Return [X, Y] of the center of cell containing provided text 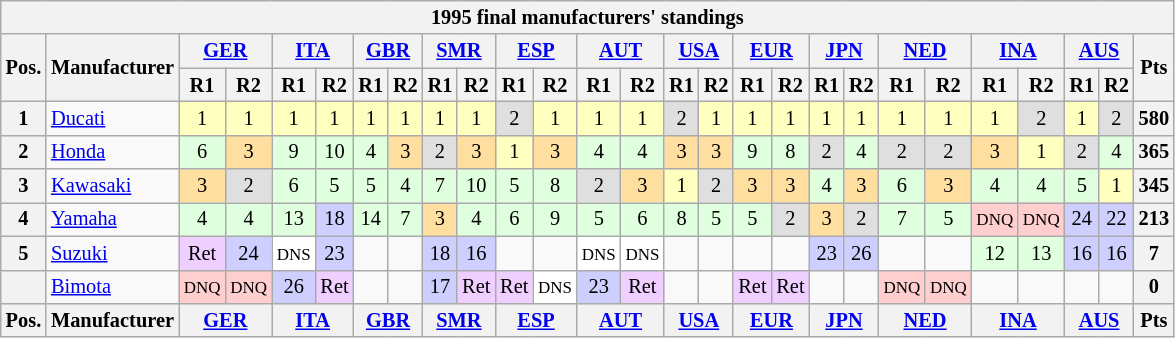
12 [995, 253]
17 [440, 287]
Honda [112, 152]
213 [1154, 219]
365 [1154, 152]
Ducati [112, 118]
345 [1154, 186]
580 [1154, 118]
Kawasaki [112, 186]
0 [1154, 287]
14 [370, 219]
22 [1116, 219]
Yamaha [112, 219]
Suzuki [112, 253]
1995 final manufacturers' standings [588, 17]
Bimota [112, 287]
